Pinpoint the cell where the given text exists, returning its (X, Y) midpoint coordinate. 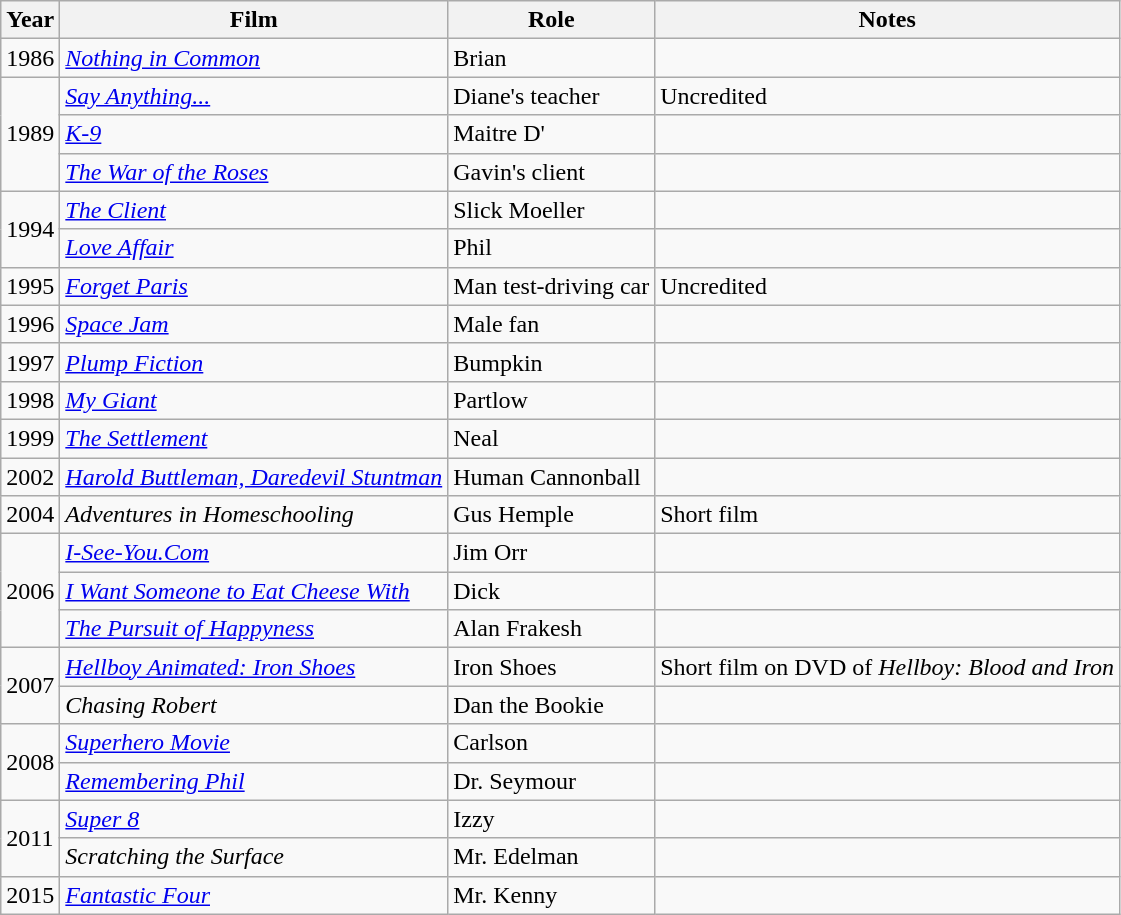
Dr. Seymour (552, 781)
The Client (254, 210)
Neal (552, 438)
Jim Orr (552, 553)
Dan the Bookie (552, 705)
Partlow (552, 400)
1989 (30, 134)
Man test-driving car (552, 286)
Fantastic Four (254, 895)
K-9 (254, 134)
2002 (30, 477)
Harold Buttleman, Daredevil Stuntman (254, 477)
Izzy (552, 819)
Remembering Phil (254, 781)
2006 (30, 591)
1996 (30, 324)
Diane's teacher (552, 96)
Mr. Kenny (552, 895)
1995 (30, 286)
The Settlement (254, 438)
Plump Fiction (254, 362)
Superhero Movie (254, 743)
1998 (30, 400)
The War of the Roses (254, 172)
1994 (30, 229)
I-See-You.Com (254, 553)
Mr. Edelman (552, 857)
Notes (888, 20)
Dick (552, 591)
The Pursuit of Happyness (254, 629)
Slick Moeller (552, 210)
Super 8 (254, 819)
Forget Paris (254, 286)
Film (254, 20)
My Giant (254, 400)
Year (30, 20)
1986 (30, 58)
Carlson (552, 743)
1999 (30, 438)
Gus Hemple (552, 515)
2004 (30, 515)
Bumpkin (552, 362)
Male fan (552, 324)
Chasing Robert (254, 705)
Scratching the Surface (254, 857)
2008 (30, 762)
Hellboy Animated: Iron Shoes (254, 667)
Maitre D' (552, 134)
1997 (30, 362)
2015 (30, 895)
Role (552, 20)
Phil (552, 248)
Iron Shoes (552, 667)
Brian (552, 58)
Love Affair (254, 248)
Adventures in Homeschooling (254, 515)
Gavin's client (552, 172)
Alan Frakesh (552, 629)
Nothing in Common (254, 58)
Human Cannonball (552, 477)
2007 (30, 686)
2011 (30, 838)
Short film (888, 515)
Say Anything... (254, 96)
Short film on DVD of Hellboy: Blood and Iron (888, 667)
Space Jam (254, 324)
I Want Someone to Eat Cheese With (254, 591)
